Search for the cell housing the specified text and yield its [X, Y] center coordinate. 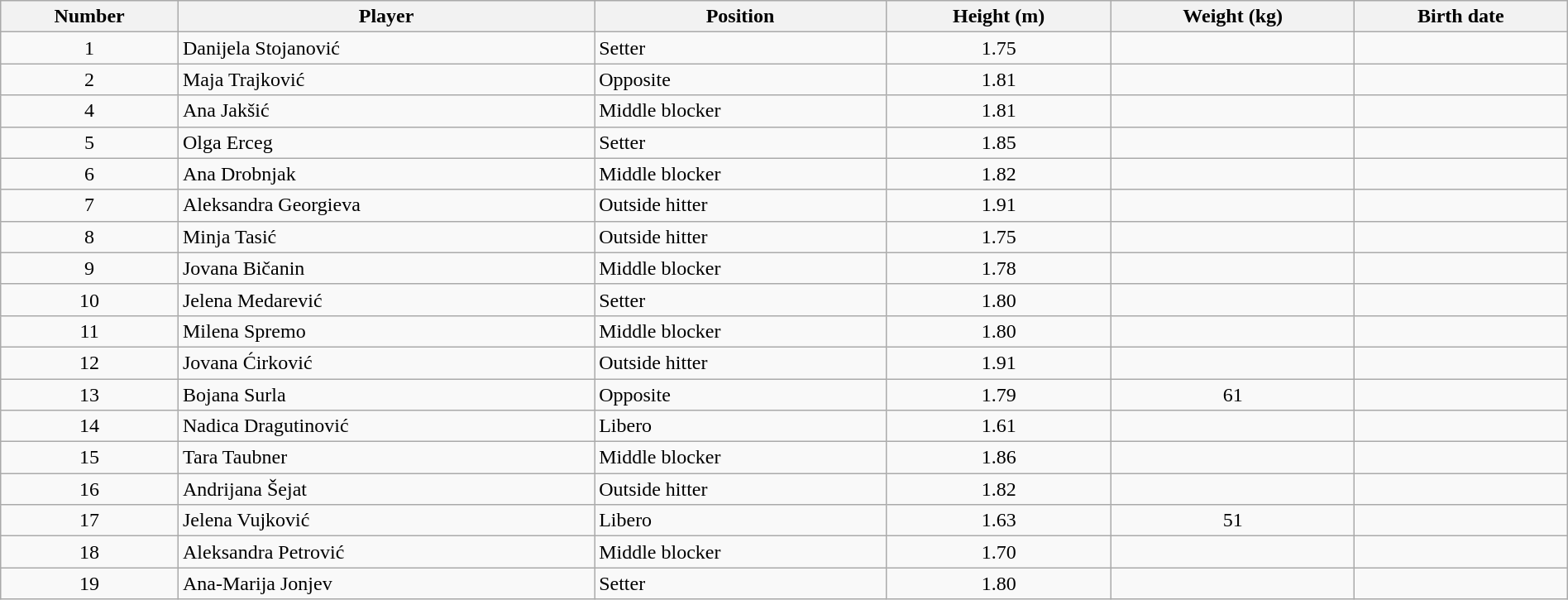
Milena Spremo [385, 331]
Jelena Vujković [385, 521]
1.78 [999, 268]
7 [89, 205]
Player [385, 17]
Bojana Surla [385, 395]
14 [89, 426]
10 [89, 300]
12 [89, 362]
Height (m) [999, 17]
15 [89, 458]
Position [741, 17]
17 [89, 521]
1.70 [999, 552]
8 [89, 237]
Ana-Marija Jonjev [385, 583]
1.85 [999, 142]
51 [1232, 521]
Jelena Medarević [385, 300]
Birth date [1460, 17]
Number [89, 17]
16 [89, 489]
Nadica Dragutinović [385, 426]
Tara Taubner [385, 458]
Aleksandra Petrović [385, 552]
1 [89, 48]
Andrijana Šejat [385, 489]
61 [1232, 395]
Jovana Bičanin [385, 268]
Weight (kg) [1232, 17]
2 [89, 79]
13 [89, 395]
11 [89, 331]
Minja Tasić [385, 237]
4 [89, 111]
1.61 [999, 426]
1.86 [999, 458]
5 [89, 142]
Olga Erceg [385, 142]
Danijela Stojanović [385, 48]
Jovana Ćirković [385, 362]
Ana Jakšić [385, 111]
18 [89, 552]
1.79 [999, 395]
Maja Trajković [385, 79]
1.63 [999, 521]
Ana Drobnjak [385, 174]
Aleksandra Georgieva [385, 205]
6 [89, 174]
19 [89, 583]
9 [89, 268]
